Find where the given text appears and provide that cell's center as [x, y] coordinate. 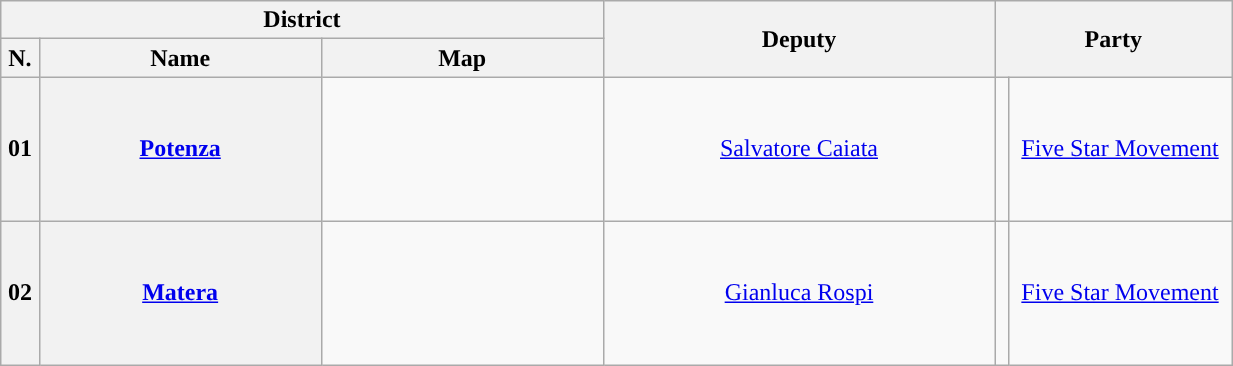
N. [20, 58]
Party [1114, 39]
District [302, 20]
Deputy [799, 39]
Name [180, 58]
Map [462, 58]
01 [20, 149]
Matera [180, 293]
02 [20, 293]
Gianluca Rospi [799, 293]
Salvatore Caiata [799, 149]
Potenza [180, 149]
